Determine the [X, Y] coordinate at the center of the cell enclosing the given text.  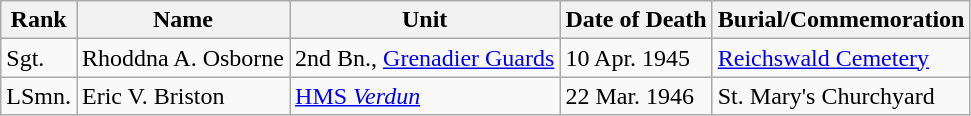
Name [182, 20]
Eric V. Briston [182, 96]
Sgt. [39, 58]
HMS Verdun [425, 96]
22 Mar. 1946 [636, 96]
Unit [425, 20]
Date of Death [636, 20]
Burial/Commemoration [841, 20]
St. Mary's Churchyard [841, 96]
LSmn. [39, 96]
Reichswald Cemetery [841, 58]
Rank [39, 20]
Rhoddna A. Osborne [182, 58]
10 Apr. 1945 [636, 58]
2nd Bn., Grenadier Guards [425, 58]
